Scan for the cell matching the given text and deliver its (x, y) coordinate at center. 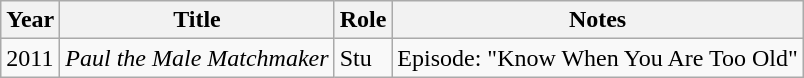
Episode: "Know When You Are Too Old" (598, 58)
Year (30, 20)
Paul the Male Matchmaker (197, 58)
Role (363, 20)
Notes (598, 20)
2011 (30, 58)
Title (197, 20)
Stu (363, 58)
